Return the (X, Y) coordinate for the center point of the cell that contains the specified text.  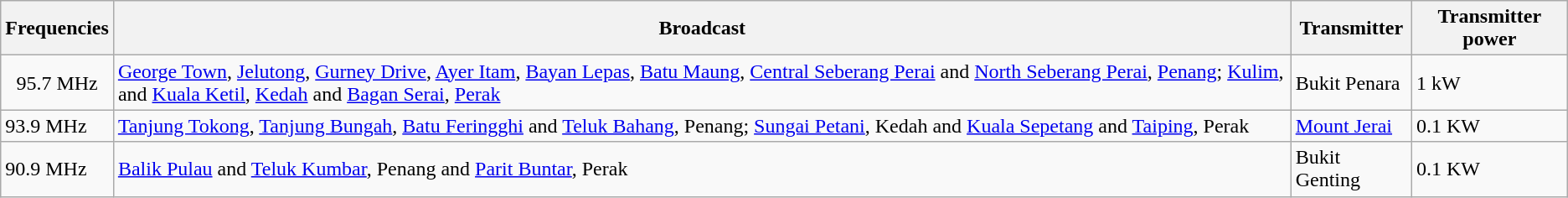
Broadcast (702, 29)
90.9 MHz (57, 169)
Transmitter power (1489, 29)
Tanjung Tokong, Tanjung Bungah, Batu Feringghi and Teluk Bahang, Penang; Sungai Petani, Kedah and Kuala Sepetang and Taiping, Perak (702, 126)
Balik Pulau and Teluk Kumbar, Penang and Parit Buntar, Perak (702, 169)
Mount Jerai (1351, 126)
93.9 MHz (57, 126)
Transmitter (1351, 29)
95.7 MHz (57, 82)
Bukit Penara (1351, 82)
1 kW (1489, 82)
Bukit Genting (1351, 169)
Frequencies (57, 29)
